From the cell containing the given text, extract its center point as (x, y) coordinate. 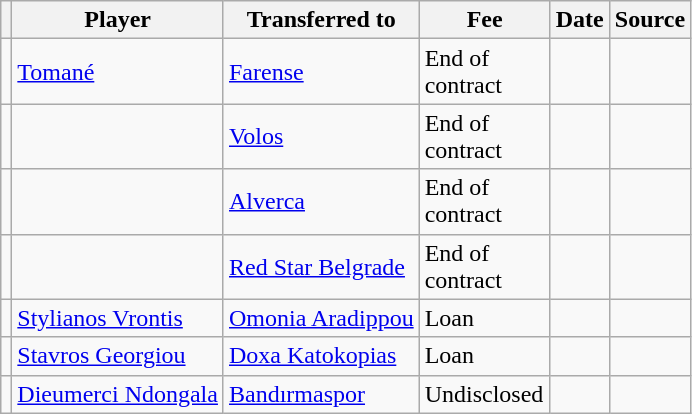
Omonia Aradippou (321, 318)
Tomané (118, 72)
Source (650, 20)
Farense (321, 72)
Player (118, 20)
Bandırmaspor (321, 394)
Undisclosed (484, 394)
Stavros Georgiou (118, 356)
Dieumerci Ndongala (118, 394)
Transferred to (321, 20)
Alverca (321, 202)
Doxa Katokopias (321, 356)
Date (580, 20)
Stylianos Vrontis (118, 318)
Fee (484, 20)
Volos (321, 136)
Red Star Belgrade (321, 266)
